Capture the cell that displays the provided text and extract its (X, Y) central coordinate. 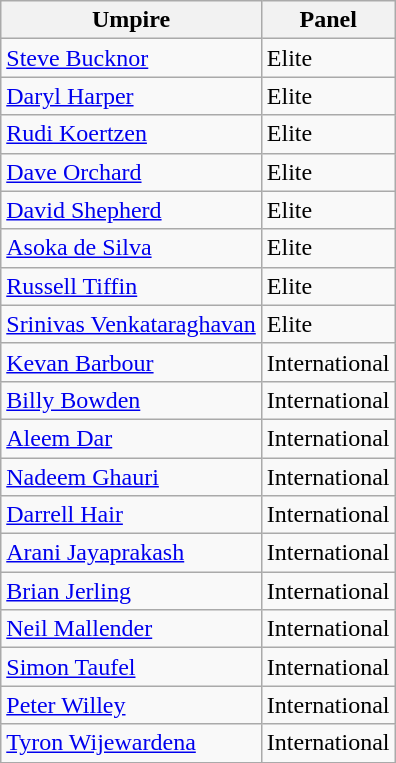
Rudi Koertzen (132, 134)
Aleem Dar (132, 438)
Neil Mallender (132, 629)
Peter Willey (132, 705)
Russell Tiffin (132, 286)
Asoka de Silva (132, 248)
Panel (328, 20)
Brian Jerling (132, 591)
Nadeem Ghauri (132, 477)
Dave Orchard (132, 172)
Darrell Hair (132, 515)
Srinivas Venkataraghavan (132, 324)
Billy Bowden (132, 400)
Umpire (132, 20)
Kevan Barbour (132, 362)
David Shepherd (132, 210)
Tyron Wijewardena (132, 743)
Daryl Harper (132, 96)
Arani Jayaprakash (132, 553)
Steve Bucknor (132, 58)
Simon Taufel (132, 667)
